Return the (X, Y) coordinate for the center point of the cell that contains the specified text.  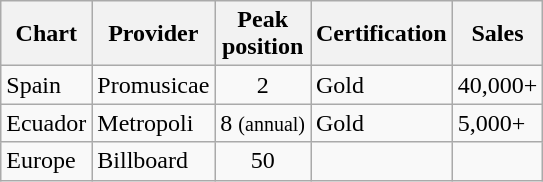
5,000+ (498, 123)
Promusicae (154, 85)
Certification (381, 34)
Peak position (263, 34)
40,000+ (498, 85)
Europe (46, 161)
2 (263, 85)
Metropoli (154, 123)
Billboard (154, 161)
Chart (46, 34)
Ecuador (46, 123)
8 (annual) (263, 123)
Sales (498, 34)
Spain (46, 85)
Provider (154, 34)
50 (263, 161)
